Pinpoint the cell where the given text exists, returning its [x, y] midpoint coordinate. 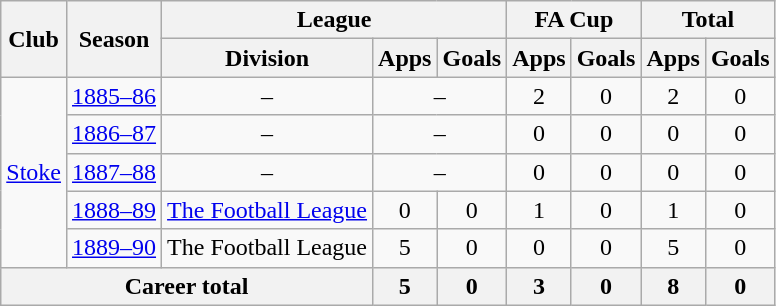
3 [539, 286]
Club [34, 39]
League [334, 20]
1889–90 [114, 248]
1887–88 [114, 172]
8 [673, 286]
Division [268, 58]
Total [708, 20]
Season [114, 39]
FA Cup [574, 20]
1886–87 [114, 134]
1888–89 [114, 210]
1885–86 [114, 96]
Stoke [34, 172]
Career total [187, 286]
